Scan for the cell matching the given text and deliver its (X, Y) coordinate at center. 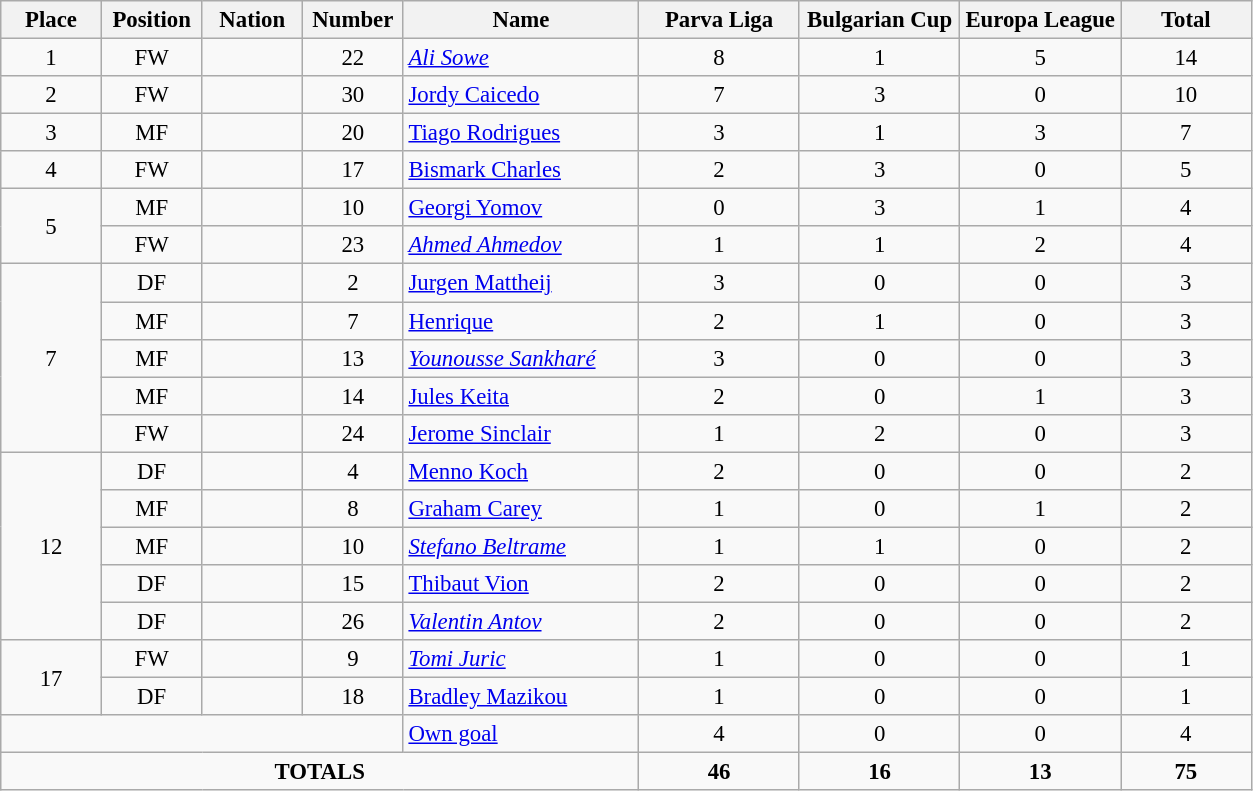
15 (354, 584)
Bradley Mazikou (521, 697)
Tomi Juric (521, 659)
Own goal (521, 734)
TOTALS (320, 772)
20 (354, 133)
Tiago Rodrigues (521, 133)
Nation (252, 20)
Place (52, 20)
24 (354, 433)
Jordy Caicedo (521, 95)
Younousse Sankharé (521, 358)
23 (354, 245)
12 (52, 546)
30 (354, 95)
16 (880, 772)
Georgi Yomov (521, 208)
Thibaut Vion (521, 584)
Position (152, 20)
Number (354, 20)
Ali Sowe (521, 58)
Europa League (1040, 20)
Total (1186, 20)
Henrique (521, 321)
Menno Koch (521, 471)
Stefano Beltrame (521, 546)
26 (354, 621)
9 (354, 659)
Jerome Sinclair (521, 433)
18 (354, 697)
75 (1186, 772)
46 (720, 772)
Graham Carey (521, 509)
Bulgarian Cup (880, 20)
Bismark Charles (521, 170)
Ahmed Ahmedov (521, 245)
Jurgen Mattheij (521, 283)
22 (354, 58)
Name (521, 20)
Valentin Antov (521, 621)
Parva Liga (720, 20)
Jules Keita (521, 396)
